Locate the cell with the specified text and output its (X, Y) center coordinate. 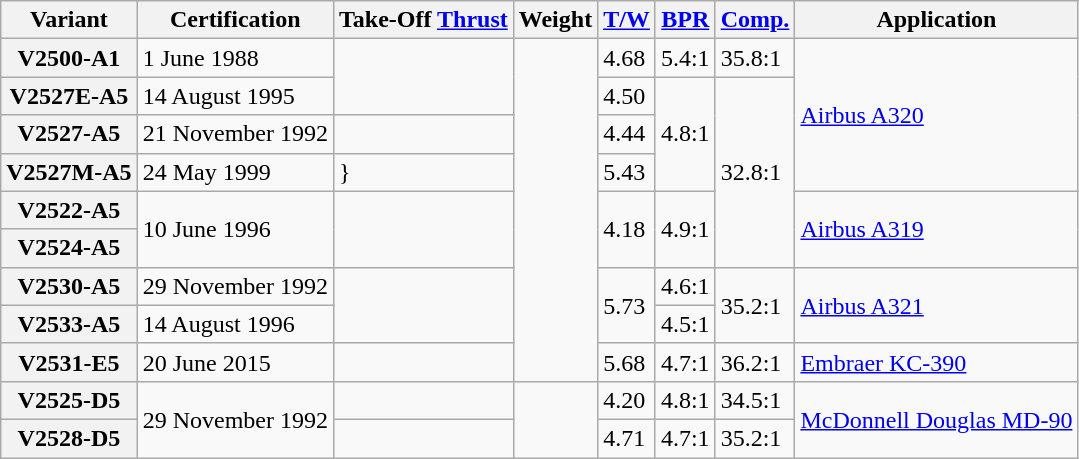
V2531-E5 (69, 362)
14 August 1996 (235, 324)
36.2:1 (755, 362)
V2500-A1 (69, 58)
Airbus A320 (936, 115)
Comp. (755, 20)
V2533-A5 (69, 324)
20 June 2015 (235, 362)
} (423, 172)
V2527M-A5 (69, 172)
34.5:1 (755, 400)
McDonnell Douglas MD-90 (936, 419)
4.44 (627, 134)
5.73 (627, 305)
V2530-A5 (69, 286)
V2527-A5 (69, 134)
4.71 (627, 438)
4.5:1 (685, 324)
4.9:1 (685, 229)
Certification (235, 20)
10 June 1996 (235, 229)
21 November 1992 (235, 134)
14 August 1995 (235, 96)
4.50 (627, 96)
BPR (685, 20)
4.68 (627, 58)
Weight (555, 20)
24 May 1999 (235, 172)
T/W (627, 20)
Application (936, 20)
35.8:1 (755, 58)
5.68 (627, 362)
4.6:1 (685, 286)
1 June 1988 (235, 58)
Variant (69, 20)
4.18 (627, 229)
4.20 (627, 400)
5.43 (627, 172)
Airbus A321 (936, 305)
V2528-D5 (69, 438)
Take-Off Thrust (423, 20)
V2524-A5 (69, 248)
Embraer KC-390 (936, 362)
Airbus A319 (936, 229)
V2525-D5 (69, 400)
5.4:1 (685, 58)
V2527E-A5 (69, 96)
32.8:1 (755, 172)
V2522-A5 (69, 210)
